From the cell containing the given text, extract its center point as (x, y) coordinate. 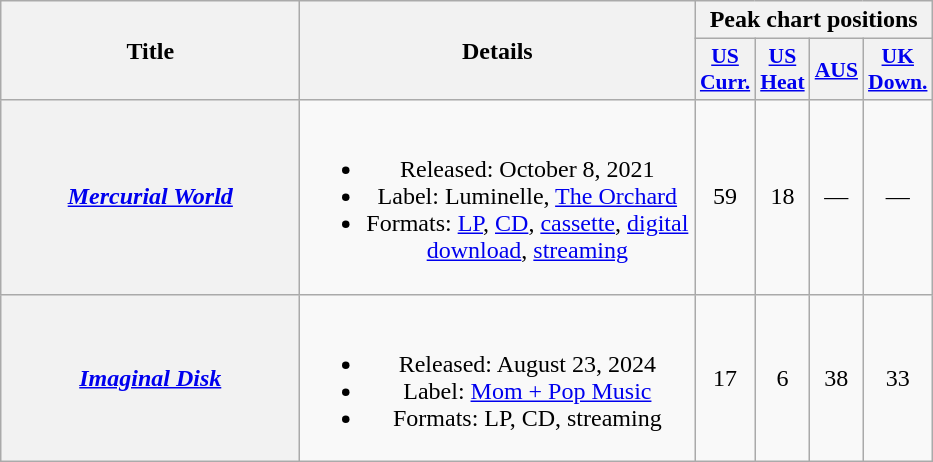
59 (725, 197)
Peak chart positions (814, 20)
Title (150, 50)
Released: August 23, 2024Label: Mom + Pop MusicFormats: LP, CD, streaming (498, 378)
6 (782, 378)
Released: October 8, 2021Label: Luminelle, The OrchardFormats: LP, CD, cassette, digital download, streaming (498, 197)
USHeat (782, 70)
Details (498, 50)
USCurr. (725, 70)
UKDown. (898, 70)
18 (782, 197)
38 (836, 378)
Mercurial World (150, 197)
17 (725, 378)
Imaginal Disk (150, 378)
33 (898, 378)
AUS (836, 70)
